Determine the (x, y) coordinate at the center of the cell enclosing the given text.  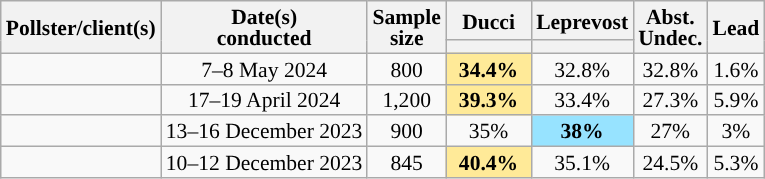
27.3% (670, 100)
800 (406, 68)
Leprevost (582, 20)
24.5% (670, 162)
Ducci (488, 20)
33.4% (582, 100)
39.3% (488, 100)
1.6% (736, 68)
27% (670, 132)
5.9% (736, 100)
7–8 May 2024 (264, 68)
Lead (736, 27)
35% (488, 132)
Pollster/client(s) (81, 27)
900 (406, 132)
13–16 December 2023 (264, 132)
Abst.Undec. (670, 27)
10–12 December 2023 (264, 162)
Samplesize (406, 27)
5.3% (736, 162)
17–19 April 2024 (264, 100)
35.1% (582, 162)
40.4% (488, 162)
Date(s)conducted (264, 27)
34.4% (488, 68)
38% (582, 132)
1,200 (406, 100)
3% (736, 132)
845 (406, 162)
